Locate the cell with the specified text and output its [x, y] center coordinate. 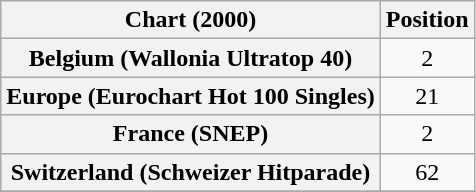
62 [427, 172]
Position [427, 20]
Europe (Eurochart Hot 100 Singles) [191, 96]
France (SNEP) [191, 134]
Chart (2000) [191, 20]
21 [427, 96]
Belgium (Wallonia Ultratop 40) [191, 58]
Switzerland (Schweizer Hitparade) [191, 172]
